Return the (x, y) coordinate for the center point of the cell that contains the specified text.  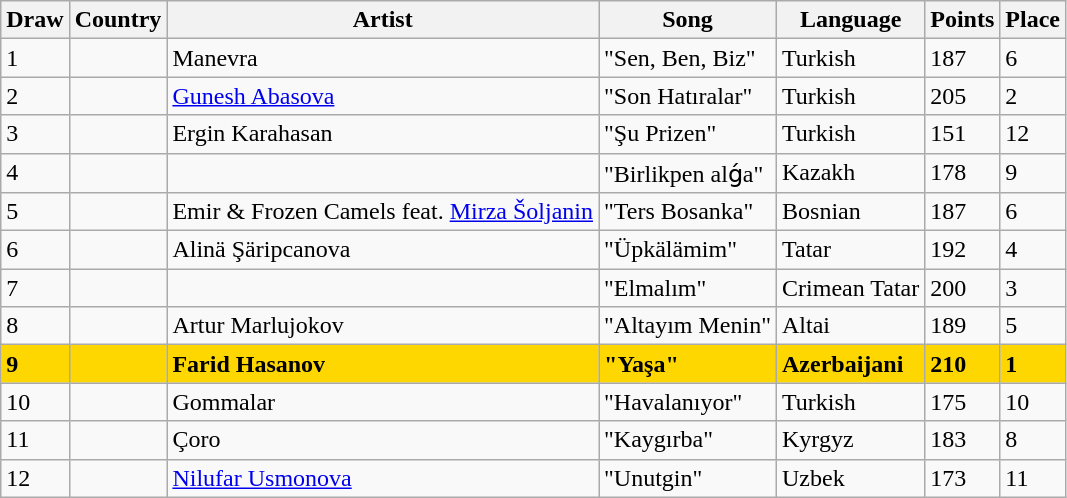
Artist (383, 20)
Song (688, 20)
Çoro (383, 440)
Crimean Tatar (851, 288)
Place (1033, 20)
Tatar (851, 250)
Draw (35, 20)
205 (962, 96)
"Sen, Ben, Biz" (688, 58)
183 (962, 440)
Bosnian (851, 212)
189 (962, 326)
173 (962, 478)
Ergin Karahasan (383, 134)
Kazakh (851, 173)
"Birlikpen alǵa" (688, 173)
Country (118, 20)
200 (962, 288)
"Şu Prizen" (688, 134)
175 (962, 402)
"Üpkälämim" (688, 250)
Uzbek (851, 478)
Kyrgyz (851, 440)
7 (35, 288)
Language (851, 20)
178 (962, 173)
"Yaşa" (688, 364)
"Unutgin" (688, 478)
192 (962, 250)
"Altayım Menin" (688, 326)
Farid Hasanov (383, 364)
151 (962, 134)
"Son Hatıralar" (688, 96)
"Havalanıyor" (688, 402)
Alinä Şäripcanova (383, 250)
Altai (851, 326)
Gunesh Abasova (383, 96)
"Kaygırba" (688, 440)
210 (962, 364)
Gommalar (383, 402)
Emir & Frozen Camels feat. Mirza Šoljanin (383, 212)
Artur Marlujokov (383, 326)
Manevra (383, 58)
"Ters Bosanka" (688, 212)
Points (962, 20)
"Elmalım" (688, 288)
Nilufar Usmonova (383, 478)
Azerbaijani (851, 364)
